Determine the [X, Y] coordinate at the center of the cell enclosing the given text.  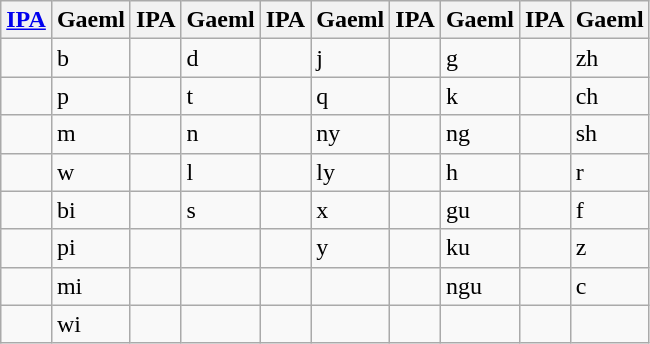
sh [610, 134]
j [350, 58]
ch [610, 96]
b [90, 58]
t [220, 96]
l [220, 172]
wi [90, 324]
f [610, 210]
m [90, 134]
h [480, 172]
p [90, 96]
q [350, 96]
bi [90, 210]
d [220, 58]
k [480, 96]
ku [480, 248]
z [610, 248]
s [220, 210]
ng [480, 134]
x [350, 210]
gu [480, 210]
zh [610, 58]
g [480, 58]
ngu [480, 286]
r [610, 172]
y [350, 248]
c [610, 286]
mi [90, 286]
ly [350, 172]
pi [90, 248]
w [90, 172]
n [220, 134]
ny [350, 134]
